Pinpoint the cell where the given text exists, returning its (X, Y) midpoint coordinate. 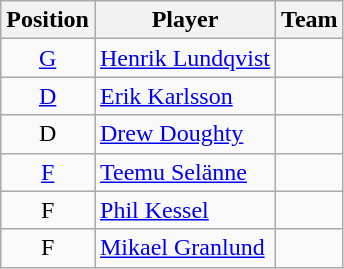
Team (310, 20)
G (48, 58)
Erik Karlsson (184, 96)
Henrik Lundqvist (184, 58)
Drew Doughty (184, 134)
Teemu Selänne (184, 172)
Mikael Granlund (184, 248)
Position (48, 20)
Phil Kessel (184, 210)
Player (184, 20)
